Identify which cell holds the provided text, then report its (X, Y) central coordinate. 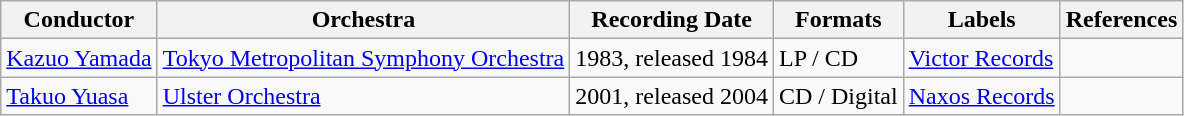
Recording Date (672, 20)
1983, released 1984 (672, 58)
References (1122, 20)
Formats (838, 20)
Victor Records (982, 58)
2001, released 2004 (672, 96)
Takuo Yuasa (79, 96)
CD / Digital (838, 96)
Tokyo Metropolitan Symphony Orchestra (364, 58)
Conductor (79, 20)
Naxos Records (982, 96)
Orchestra (364, 20)
Ulster Orchestra (364, 96)
Kazuo Yamada (79, 58)
Labels (982, 20)
LP / CD (838, 58)
